Identify which cell holds the provided text, then report its [x, y] central coordinate. 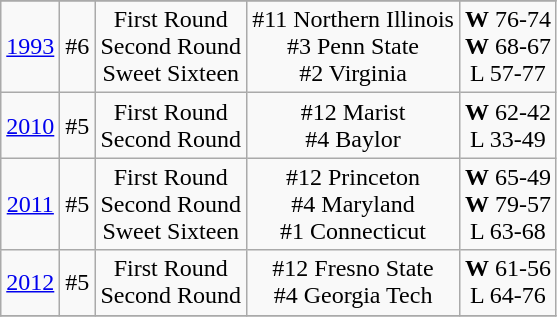
#12 Fresno State#4 Georgia Tech [354, 282]
#11 Northern Illinois#3 Penn State#2 Virginia [354, 47]
W 61-56L 64-76 [508, 282]
2012 [30, 282]
#12 Marist#4 Baylor [354, 126]
#6 [78, 47]
2011 [30, 204]
#12 Princeton#4 Maryland#1 Connecticut [354, 204]
1993 [30, 47]
W 65-49W 79-57L 63-68 [508, 204]
W 62-42L 33-49 [508, 126]
2010 [30, 126]
W 76-74W 68-67L 57-77 [508, 47]
